Find where the given text appears and provide that cell's center as [x, y] coordinate. 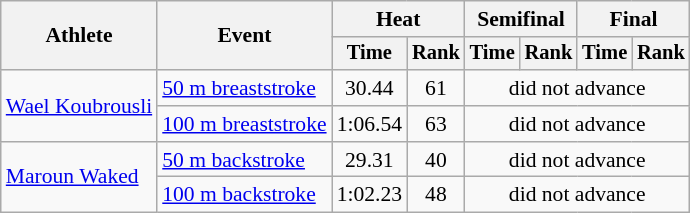
40 [436, 160]
29.31 [370, 160]
1:02.23 [370, 195]
Athlete [79, 36]
Semifinal [521, 19]
Final [633, 19]
50 m breaststroke [244, 88]
63 [436, 124]
48 [436, 195]
30.44 [370, 88]
Maroun Waked [79, 178]
61 [436, 88]
Wael Koubrousli [79, 106]
100 m breaststroke [244, 124]
Event [244, 36]
Heat [398, 19]
50 m backstroke [244, 160]
100 m backstroke [244, 195]
1:06.54 [370, 124]
